Output the [x, y] coordinate of the center of the cell containing the given text.  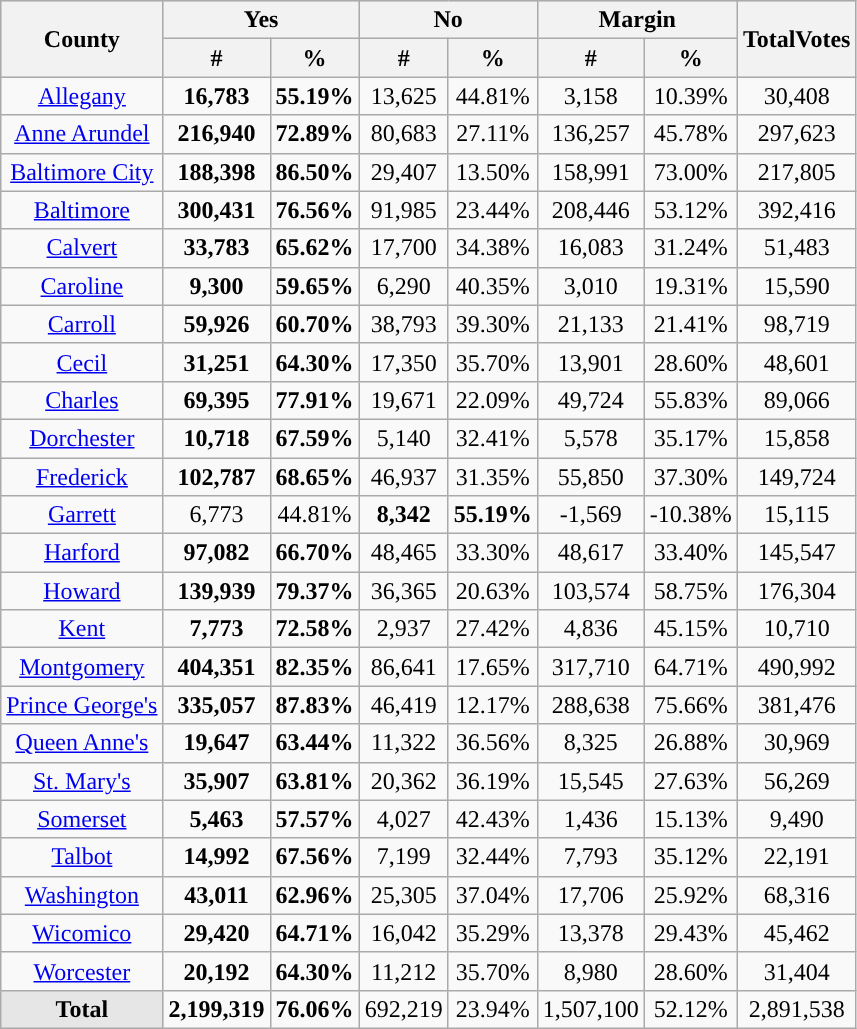
48,465 [404, 553]
216,940 [216, 134]
Worcester [82, 971]
Frederick [82, 477]
21,133 [590, 324]
23.94% [492, 1009]
Prince George's [82, 705]
2,937 [404, 629]
1,436 [590, 819]
27.42% [492, 629]
49,724 [590, 400]
Montgomery [82, 667]
8,342 [404, 515]
Dorchester [82, 438]
-10.38% [690, 515]
Yes [261, 20]
17,706 [590, 895]
62.96% [314, 895]
55,850 [590, 477]
490,992 [796, 667]
22.09% [492, 400]
Baltimore City [82, 172]
13.50% [492, 172]
67.59% [314, 438]
98,719 [796, 324]
67.56% [314, 857]
392,416 [796, 210]
Talbot [82, 857]
217,805 [796, 172]
75.66% [690, 705]
36,365 [404, 591]
31.24% [690, 248]
Total [82, 1009]
404,351 [216, 667]
176,304 [796, 591]
16,083 [590, 248]
20,362 [404, 781]
Somerset [82, 819]
91,985 [404, 210]
Washington [82, 895]
317,710 [590, 667]
46,419 [404, 705]
692,219 [404, 1009]
15.13% [690, 819]
4,836 [590, 629]
19.31% [690, 286]
36.56% [492, 743]
15,115 [796, 515]
300,431 [216, 210]
45.78% [690, 134]
10,718 [216, 438]
30,969 [796, 743]
77.91% [314, 400]
Cecil [82, 362]
288,638 [590, 705]
31.35% [492, 477]
10,710 [796, 629]
59.65% [314, 286]
42.43% [492, 819]
208,446 [590, 210]
52.12% [690, 1009]
Kent [82, 629]
9,490 [796, 819]
57.57% [314, 819]
Howard [82, 591]
3,010 [590, 286]
Carroll [82, 324]
32.44% [492, 857]
86.50% [314, 172]
5,463 [216, 819]
33.30% [492, 553]
35.17% [690, 438]
45.15% [690, 629]
23.44% [492, 210]
60.70% [314, 324]
12.17% [492, 705]
Harford [82, 553]
7,199 [404, 857]
13,901 [590, 362]
46,937 [404, 477]
No [448, 20]
17.65% [492, 667]
25.92% [690, 895]
103,574 [590, 591]
72.89% [314, 134]
Baltimore [82, 210]
13,378 [590, 933]
15,858 [796, 438]
13,625 [404, 96]
68,316 [796, 895]
31,404 [796, 971]
30,408 [796, 96]
1,507,100 [590, 1009]
37.04% [492, 895]
32.41% [492, 438]
6,773 [216, 515]
48,601 [796, 362]
25,305 [404, 895]
21.41% [690, 324]
66.70% [314, 553]
139,939 [216, 591]
6,290 [404, 286]
4,027 [404, 819]
35.12% [690, 857]
33.40% [690, 553]
35,907 [216, 781]
County [82, 39]
63.44% [314, 743]
20,192 [216, 971]
102,787 [216, 477]
29,407 [404, 172]
Wicomico [82, 933]
29.43% [690, 933]
37.30% [690, 477]
20.63% [492, 591]
145,547 [796, 553]
36.19% [492, 781]
297,623 [796, 134]
40.35% [492, 286]
38,793 [404, 324]
15,590 [796, 286]
8,980 [590, 971]
Garrett [82, 515]
55.83% [690, 400]
97,082 [216, 553]
St. Mary's [82, 781]
34.38% [492, 248]
35.29% [492, 933]
335,057 [216, 705]
136,257 [590, 134]
TotalVotes [796, 39]
Caroline [82, 286]
Calvert [82, 248]
27.63% [690, 781]
Anne Arundel [82, 134]
79.37% [314, 591]
3,158 [590, 96]
86,641 [404, 667]
381,476 [796, 705]
2,891,538 [796, 1009]
10.39% [690, 96]
43,011 [216, 895]
51,483 [796, 248]
158,991 [590, 172]
82.35% [314, 667]
33,783 [216, 248]
48,617 [590, 553]
89,066 [796, 400]
29,420 [216, 933]
27.11% [492, 134]
11,212 [404, 971]
26.88% [690, 743]
59,926 [216, 324]
9,300 [216, 286]
11,322 [404, 743]
15,545 [590, 781]
-1,569 [590, 515]
31,251 [216, 362]
16,042 [404, 933]
2,199,319 [216, 1009]
63.81% [314, 781]
80,683 [404, 134]
39.30% [492, 324]
69,395 [216, 400]
Charles [82, 400]
72.58% [314, 629]
56,269 [796, 781]
5,140 [404, 438]
188,398 [216, 172]
76.06% [314, 1009]
Margin [637, 20]
65.62% [314, 248]
19,671 [404, 400]
22,191 [796, 857]
14,992 [216, 857]
17,350 [404, 362]
7,773 [216, 629]
19,647 [216, 743]
8,325 [590, 743]
17,700 [404, 248]
7,793 [590, 857]
16,783 [216, 96]
76.56% [314, 210]
68.65% [314, 477]
45,462 [796, 933]
Allegany [82, 96]
Queen Anne's [82, 743]
58.75% [690, 591]
87.83% [314, 705]
73.00% [690, 172]
5,578 [590, 438]
53.12% [690, 210]
149,724 [796, 477]
